For the text-containing cell, return its midpoint in (x, y) coordinate format. 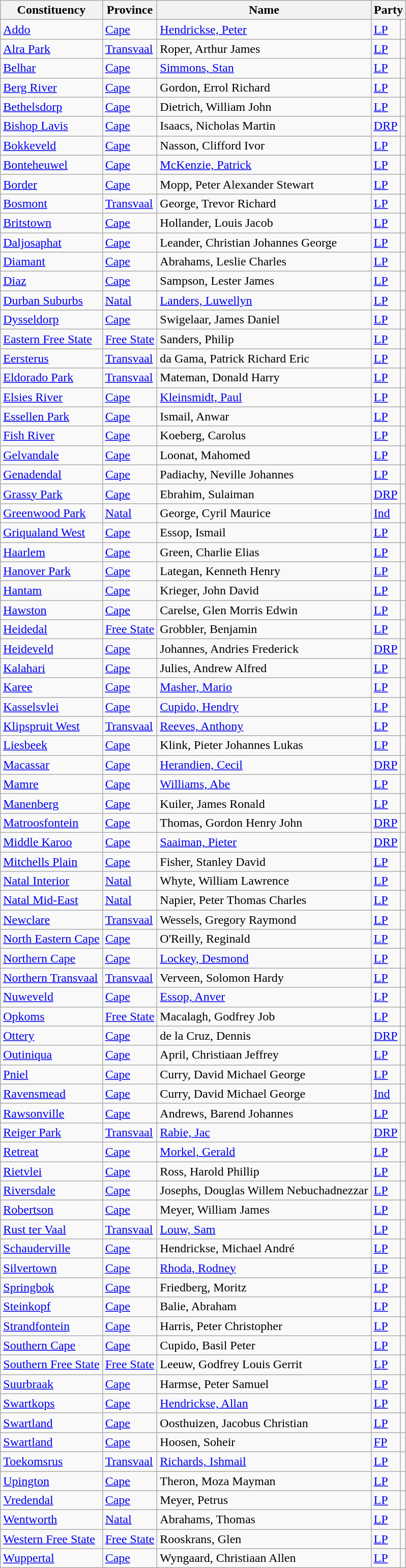
Diamant (51, 262)
Sanders, Philip (264, 339)
Haarlem (51, 552)
Essop, Ismail (264, 532)
Klink, Pieter Johannes Lukas (264, 745)
Mopp, Peter Alexander Stewart (264, 184)
Diaz (51, 281)
Northern Cape (51, 958)
Williams, Abe (264, 784)
Masher, Mario (264, 687)
Grobbler, Benjamin (264, 629)
Kalahari (51, 668)
Newclare (51, 920)
Klipspruit West (51, 726)
Vredendal (51, 1500)
Heideveld (51, 649)
Josephs, Douglas Willem Nebuchadnezzar (264, 1191)
Strandfontein (51, 1326)
Daljosaphat (51, 243)
Eastern Free State (51, 339)
Toekomsrus (51, 1461)
Party (389, 10)
Hoosen, Soheir (264, 1442)
Bethelsdorp (51, 107)
Addo (51, 29)
Roper, Arthur James (264, 49)
Hanover Park (51, 571)
Suurbraak (51, 1384)
Thomas, Gordon Henry John (264, 823)
Liesbeek (51, 745)
Retreat (51, 1152)
Opkoms (51, 1016)
North Eastern Cape (51, 939)
O'Reilly, Reginald (264, 939)
Hendrickse, Michael André (264, 1249)
Rust ter Vaal (51, 1229)
Koeberg, Carolus (264, 436)
Essop, Anver (264, 997)
Verveen, Solomon Hardy (264, 978)
Herandien, Cecil (264, 765)
da Gama, Patrick Richard Eric (264, 358)
Cupido, Hendry (264, 707)
Harmse, Peter Samuel (264, 1384)
Eersterus (51, 358)
Nuweveld (51, 997)
Rawsonville (51, 1113)
Green, Charlie Elias (264, 552)
Bishop Lavis (51, 126)
Wessels, Gregory Raymond (264, 920)
de la Cruz, Dennis (264, 1036)
Richards, Ishmail (264, 1461)
Lategan, Kenneth Henry (264, 571)
Rooskrans, Glen (264, 1539)
Theron, Moza Mayman (264, 1481)
Harris, Peter Christopher (264, 1326)
Hollander, Louis Jacob (264, 223)
Border (51, 184)
Northern Transvaal (51, 978)
Whyte, William Lawrence (264, 881)
Pniel (51, 1074)
Balie, Abraham (264, 1307)
Hawston (51, 610)
Wentworth (51, 1520)
Alra Park (51, 49)
Landers, Luwellyn (264, 300)
Ismail, Anwar (264, 416)
Friedberg, Moritz (264, 1287)
Mateman, Donald Harry (264, 378)
McKenzie, Patrick (264, 165)
Julies, Andrew Alfred (264, 668)
Elsies River (51, 397)
Krieger, John David (264, 591)
Hantam (51, 591)
Loonat, Mahomed (264, 455)
Isaacs, Nicholas Martin (264, 126)
Ross, Harold Phillip (264, 1171)
Meyer, William James (264, 1210)
Cupido, Basil Peter (264, 1345)
Kleinsmidt, Paul (264, 397)
Riversdale (51, 1191)
Sampson, Lester James (264, 281)
Dietrich, William John (264, 107)
April, Christiaan Jeffrey (264, 1055)
Padiachy, Neville Johannes (264, 474)
Lockey, Desmond (264, 958)
Ebrahim, Sulaiman (264, 494)
Kasselsvlei (51, 707)
Griqualand West (51, 532)
Rabie, Jac (264, 1132)
Leander, Christian Johannes George (264, 243)
Manenberg (51, 803)
Hendrickse, Peter (264, 29)
Gordon, Errol Richard (264, 87)
Middle Karoo (51, 842)
Reeves, Anthony (264, 726)
Bosmont (51, 203)
Fisher, Stanley David (264, 862)
Louw, Sam (264, 1229)
Upington (51, 1481)
Andrews, Barend Johannes (264, 1113)
Natal Mid-East (51, 900)
Abrahams, Leslie Charles (264, 262)
Carelse, Glen Morris Edwin (264, 610)
FP (386, 1442)
Kuiler, James Ronald (264, 803)
Mitchells Plain (51, 862)
Southern Free State (51, 1365)
Schauderville (51, 1249)
Hendrickse, Allan (264, 1403)
Oosthuizen, Jacobus Christian (264, 1423)
Swigelaar, James Daniel (264, 320)
Belhar (51, 68)
Constituency (51, 10)
Saaiman, Pieter (264, 842)
Reiger Park (51, 1132)
Western Free State (51, 1539)
Johannes, Andries Frederick (264, 649)
Mamre (51, 784)
Nasson, Clifford Ivor (264, 145)
Rietvlei (51, 1171)
Wuppertal (51, 1558)
George, Trevor Richard (264, 203)
Rhoda, Rodney (264, 1268)
Karee (51, 687)
Bonteheuwel (51, 165)
Name (264, 10)
Outiniqua (51, 1055)
Morkel, Gerald (264, 1152)
Matroosfontein (51, 823)
Silvertown (51, 1268)
Robertson (51, 1210)
Meyer, Petrus (264, 1500)
Steinkopf (51, 1307)
Dysseldorp (51, 320)
Eldorado Park (51, 378)
Genadendal (51, 474)
Durban Suburbs (51, 300)
Ravensmead (51, 1094)
Ottery (51, 1036)
Berg River (51, 87)
Macalagh, Godfrey Job (264, 1016)
Springbok (51, 1287)
Leeuw, Godfrey Louis Gerrit (264, 1365)
Wyngaard, Christiaan Allen (264, 1558)
Napier, Peter Thomas Charles (264, 900)
Fish River (51, 436)
Gelvandale (51, 455)
Bokkeveld (51, 145)
Abrahams, Thomas (264, 1520)
George, Cyril Maurice (264, 513)
Macassar (51, 765)
Britstown (51, 223)
Swartkops (51, 1403)
Natal Interior (51, 881)
Heidedal (51, 629)
Grassy Park (51, 494)
Simmons, Stan (264, 68)
Greenwood Park (51, 513)
Southern Cape (51, 1345)
Province (130, 10)
Essellen Park (51, 416)
